Output the [X, Y] coordinate of the center of the cell containing the given text.  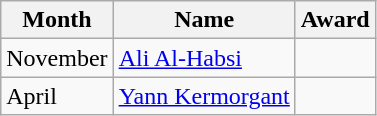
Yann Kermorgant [204, 96]
Ali Al-Habsi [204, 58]
Award [335, 20]
Name [204, 20]
November [57, 58]
April [57, 96]
Month [57, 20]
